Identify which cell holds the provided text, then report its (X, Y) central coordinate. 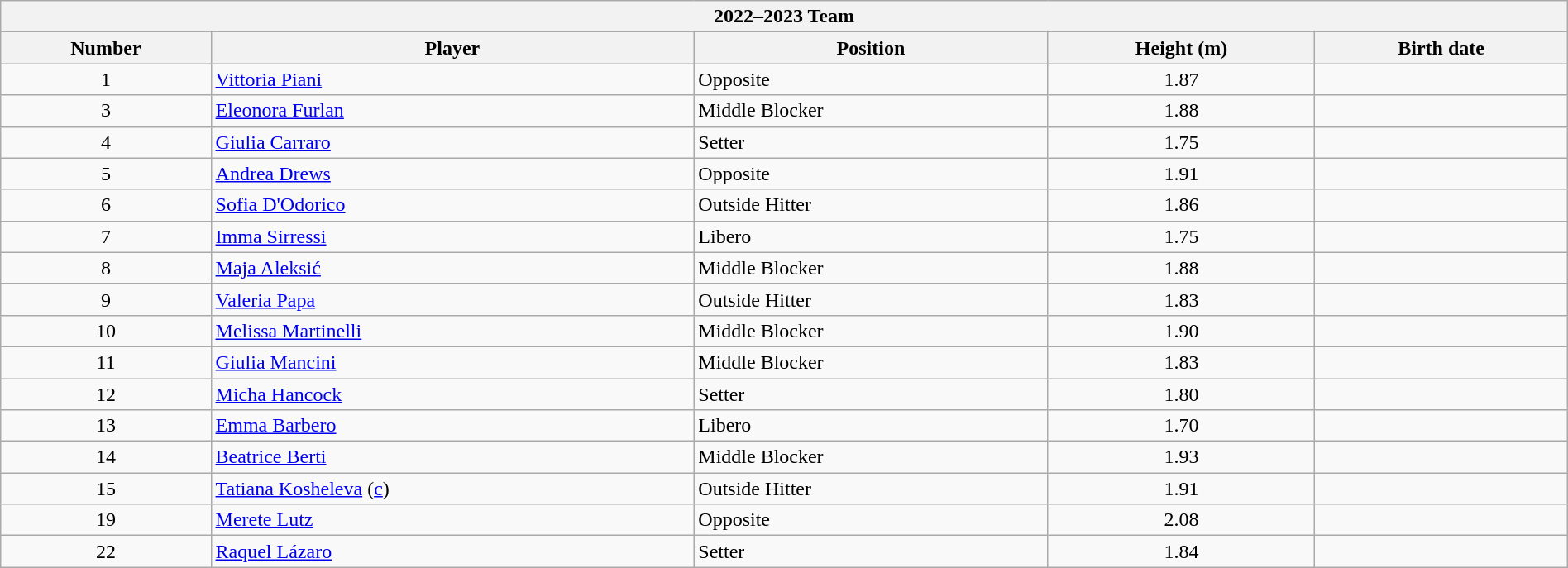
Position (871, 48)
Giulia Mancini (452, 362)
6 (106, 205)
5 (106, 174)
7 (106, 236)
14 (106, 457)
2.08 (1181, 520)
1.80 (1181, 394)
Number (106, 48)
13 (106, 426)
1.70 (1181, 426)
15 (106, 489)
Emma Barbero (452, 426)
Maja Aleksić (452, 268)
Melissa Martinelli (452, 331)
1.93 (1181, 457)
4 (106, 142)
10 (106, 331)
Tatiana Kosheleva (c) (452, 489)
2022–2023 Team (784, 17)
Merete Lutz (452, 520)
1.84 (1181, 551)
3 (106, 111)
1 (106, 79)
Andrea Drews (452, 174)
Giulia Carraro (452, 142)
Vittoria Piani (452, 79)
1.87 (1181, 79)
12 (106, 394)
Beatrice Berti (452, 457)
Player (452, 48)
Eleonora Furlan (452, 111)
Raquel Lázaro (452, 551)
Valeria Papa (452, 299)
1.90 (1181, 331)
8 (106, 268)
Sofia D'Odorico (452, 205)
Imma Sirressi (452, 236)
11 (106, 362)
9 (106, 299)
19 (106, 520)
Height (m) (1181, 48)
Micha Hancock (452, 394)
22 (106, 551)
Birth date (1441, 48)
1.86 (1181, 205)
